Search for the cell housing the specified text and yield its [X, Y] center coordinate. 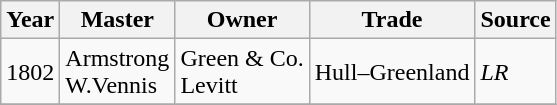
Green & Co.Levitt [242, 72]
ArmstrongW.Vennis [118, 72]
Trade [392, 20]
Hull–Greenland [392, 72]
Source [516, 20]
1802 [30, 72]
Year [30, 20]
LR [516, 72]
Master [118, 20]
Owner [242, 20]
